Scan for the cell matching the given text and deliver its (x, y) coordinate at center. 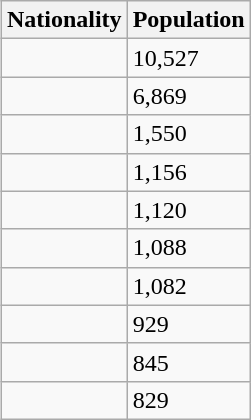
10,527 (188, 58)
1,156 (188, 172)
6,869 (188, 96)
929 (188, 324)
1,550 (188, 134)
Population (188, 20)
845 (188, 362)
Nationality (64, 20)
1,082 (188, 286)
1,120 (188, 210)
1,088 (188, 248)
829 (188, 400)
